Search for the cell housing the specified text and yield its [X, Y] center coordinate. 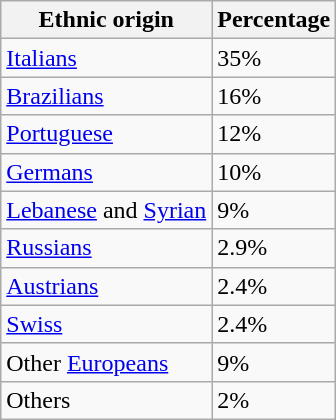
Other Europeans [106, 362]
Portuguese [106, 134]
Russians [106, 248]
Austrians [106, 286]
Swiss [106, 324]
Italians [106, 58]
12% [274, 134]
16% [274, 96]
2% [274, 400]
Lebanese and Syrian [106, 210]
10% [274, 172]
35% [274, 58]
Percentage [274, 20]
Germans [106, 172]
Others [106, 400]
Ethnic origin [106, 20]
Brazilians [106, 96]
2.9% [274, 248]
